Search for the cell housing the specified text and yield its (X, Y) center coordinate. 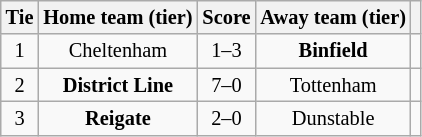
Score (226, 17)
Tottenham (332, 85)
District Line (118, 85)
Cheltenham (118, 51)
7–0 (226, 85)
Binfield (332, 51)
2–0 (226, 118)
Reigate (118, 118)
Home team (tier) (118, 17)
Away team (tier) (332, 17)
1–3 (226, 51)
2 (20, 85)
Dunstable (332, 118)
1 (20, 51)
3 (20, 118)
Tie (20, 17)
